Capture the cell that displays the provided text and extract its (X, Y) central coordinate. 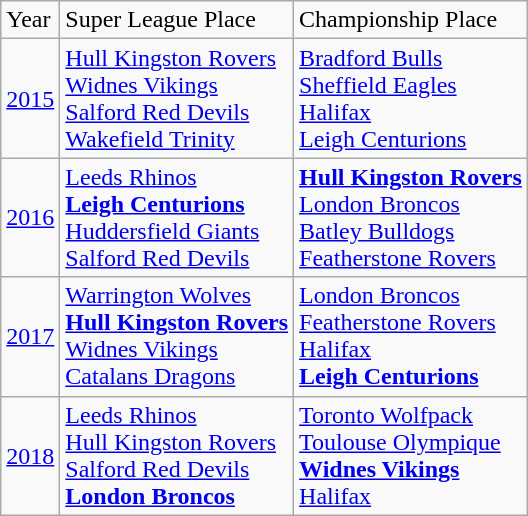
Leeds Rhinos Leigh Centurions Huddersfield Giants Salford Red Devils (177, 218)
Year (30, 20)
Warrington Wolves Hull Kingston Rovers Widnes Vikings Catalans Dragons (177, 336)
Leeds Rhinos Hull Kingston Rovers Salford Red Devils London Broncos (177, 456)
Hull Kingston Rovers London Broncos Batley Bulldogs Featherstone Rovers (411, 218)
Bradford Bulls Sheffield Eagles Halifax Leigh Centurions (411, 98)
2017 (30, 336)
Hull Kingston Rovers Widnes Vikings Salford Red Devils Wakefield Trinity (177, 98)
London Broncos Featherstone Rovers Halifax Leigh Centurions (411, 336)
2016 (30, 218)
2018 (30, 456)
Toronto Wolfpack Toulouse Olympique Widnes Vikings Halifax (411, 456)
2015 (30, 98)
Championship Place (411, 20)
Super League Place (177, 20)
